Find where the given text appears and provide that cell's center as (X, Y) coordinate. 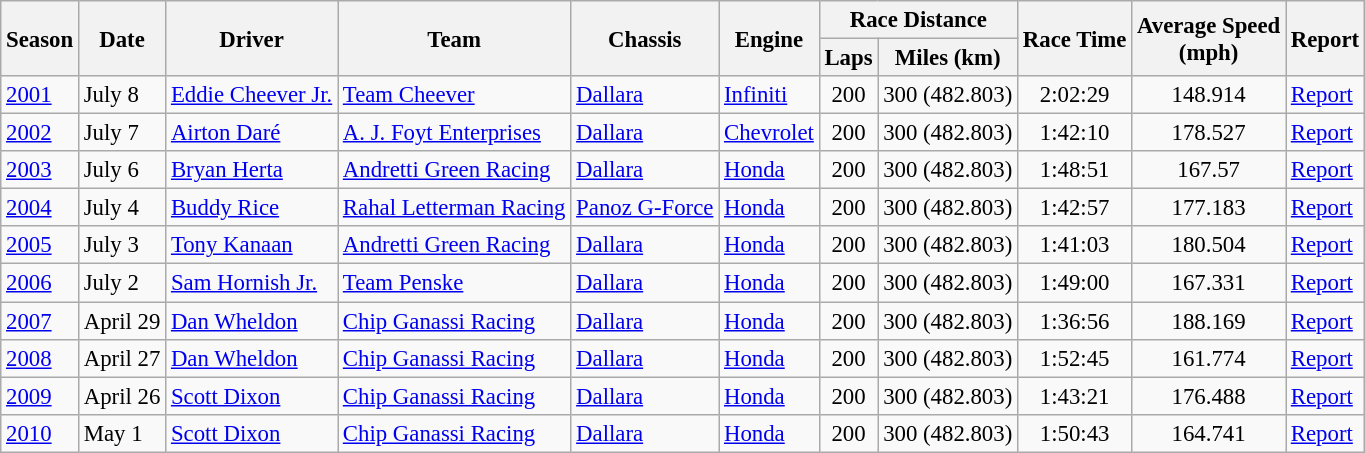
Date (122, 38)
Engine (769, 38)
Rahal Letterman Racing (454, 208)
188.169 (1209, 321)
Laps (848, 58)
1:43:21 (1075, 396)
A. J. Foyt Enterprises (454, 133)
176.488 (1209, 396)
April 29 (122, 321)
Race Distance (918, 20)
148.914 (1209, 95)
161.774 (1209, 358)
1:49:00 (1075, 283)
Driver (252, 38)
1:52:45 (1075, 358)
Buddy Rice (252, 208)
Average Speed(mph) (1209, 38)
1:50:43 (1075, 433)
Airton Daré (252, 133)
2002 (40, 133)
2010 (40, 433)
Team (454, 38)
Team Penske (454, 283)
1:41:03 (1075, 245)
2001 (40, 95)
Miles (km) (948, 58)
Race Time (1075, 38)
1:42:57 (1075, 208)
180.504 (1209, 245)
2007 (40, 321)
April 26 (122, 396)
2005 (40, 245)
2004 (40, 208)
1:36:56 (1075, 321)
2008 (40, 358)
2003 (40, 170)
2:02:29 (1075, 95)
July 2 (122, 283)
Sam Hornish Jr. (252, 283)
2009 (40, 396)
178.527 (1209, 133)
July 8 (122, 95)
Chevrolet (769, 133)
Season (40, 38)
Team Cheever (454, 95)
164.741 (1209, 433)
July 6 (122, 170)
167.57 (1209, 170)
2006 (40, 283)
177.183 (1209, 208)
May 1 (122, 433)
1:48:51 (1075, 170)
Bryan Herta (252, 170)
April 27 (122, 358)
Chassis (645, 38)
July 4 (122, 208)
1:42:10 (1075, 133)
Panoz G-Force (645, 208)
Tony Kanaan (252, 245)
167.331 (1209, 283)
Infiniti (769, 95)
July 3 (122, 245)
Eddie Cheever Jr. (252, 95)
July 7 (122, 133)
